Provide the [X, Y] coordinate of the cell's center where the given text is located.  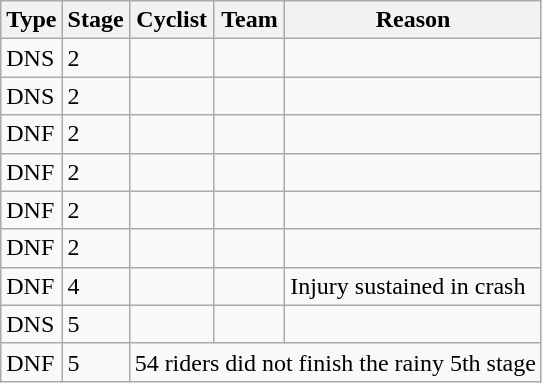
Cyclist [172, 20]
Reason [414, 20]
Stage [96, 20]
Injury sustained in crash [414, 286]
54 riders did not finish the rainy 5th stage [335, 362]
Type [32, 20]
Team [249, 20]
4 [96, 286]
